Locate the cell with the specified text and output its [x, y] center coordinate. 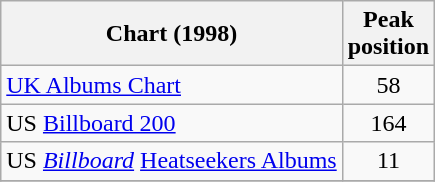
UK Albums Chart [172, 85]
164 [388, 123]
US Billboard Heatseekers Albums [172, 161]
58 [388, 85]
US Billboard 200 [172, 123]
Peakposition [388, 34]
Chart (1998) [172, 34]
11 [388, 161]
